Determine the (X, Y) coordinate at the center of the cell enclosing the given text.  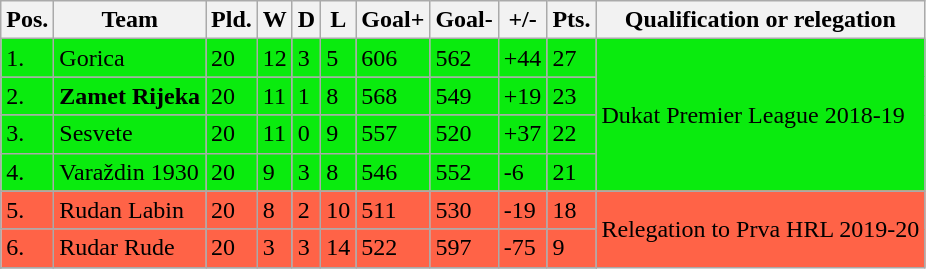
546 (393, 172)
3. (28, 134)
+37 (522, 134)
549 (464, 96)
4. (28, 172)
Goal+ (393, 20)
-19 (522, 210)
2. (28, 96)
Goal- (464, 20)
12 (274, 58)
18 (572, 210)
522 (393, 248)
552 (464, 172)
0 (306, 134)
Pos. (28, 20)
22 (572, 134)
Rudan Labin (130, 210)
-75 (522, 248)
6. (28, 248)
21 (572, 172)
+/- (522, 20)
568 (393, 96)
Team (130, 20)
23 (572, 96)
557 (393, 134)
Dukat Premier League 2018-19 (760, 115)
Zamet Rijeka (130, 96)
L (338, 20)
606 (393, 58)
597 (464, 248)
Varaždin 1930 (130, 172)
27 (572, 58)
511 (393, 210)
-6 (522, 172)
14 (338, 248)
+19 (522, 96)
D (306, 20)
1. (28, 58)
10 (338, 210)
Qualification or relegation (760, 20)
5 (338, 58)
530 (464, 210)
Relegation to Prva HRL 2019-20 (760, 229)
Gorica (130, 58)
Sesvete (130, 134)
562 (464, 58)
Pld. (232, 20)
Pts. (572, 20)
1 (306, 96)
W (274, 20)
520 (464, 134)
2 (306, 210)
5. (28, 210)
Rudar Rude (130, 248)
+44 (522, 58)
